Locate the cell with the specified text and output its (X, Y) center coordinate. 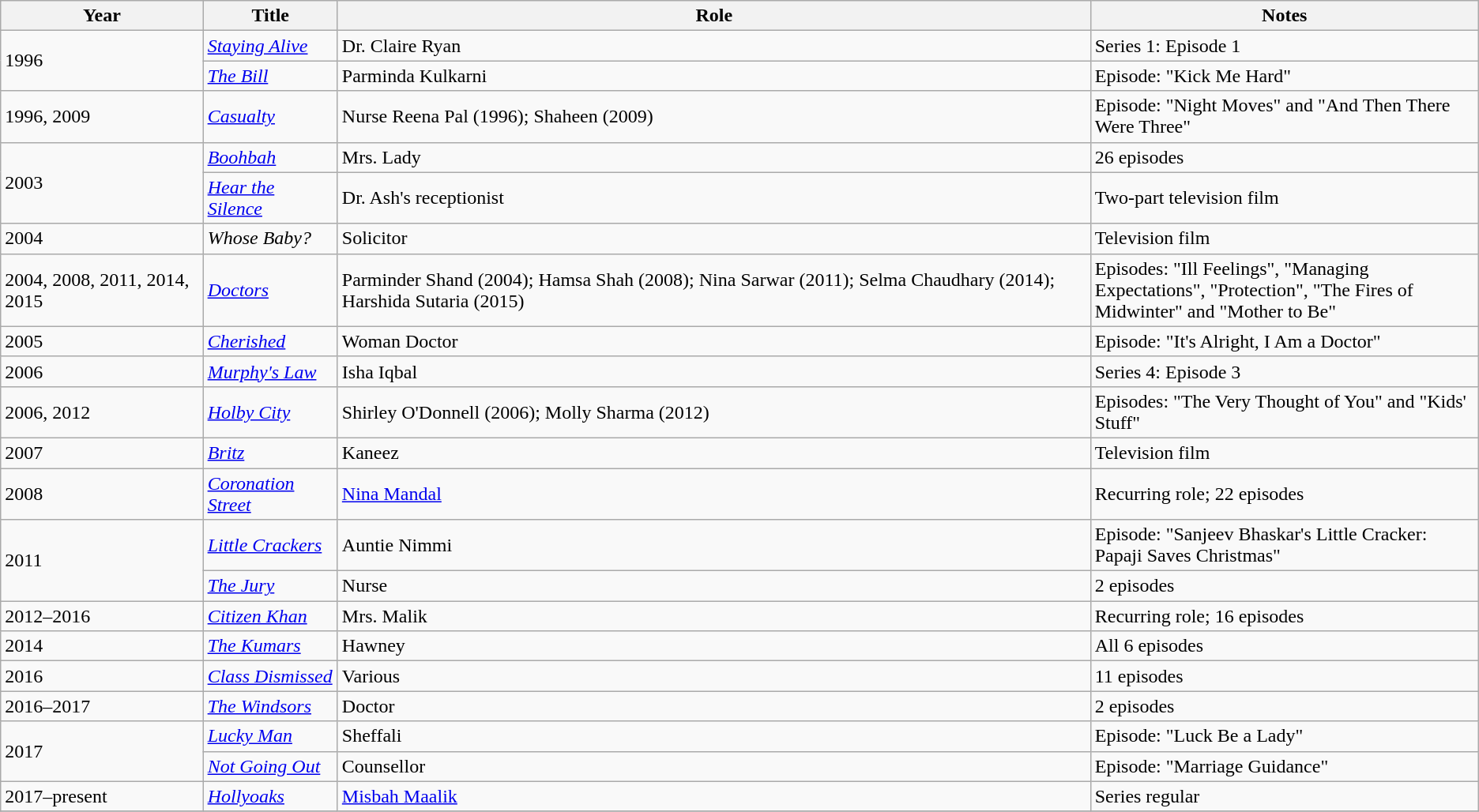
Hawney (714, 646)
Woman Doctor (714, 341)
Isha Iqbal (714, 371)
Nina Mandal (714, 493)
Notes (1285, 16)
Auntie Nimmi (714, 545)
Various (714, 676)
Solicitor (714, 239)
Class Dismissed (270, 676)
Murphy's Law (270, 371)
Nurse Reena Pal (1996); Shaheen (2009) (714, 117)
Two-part television film (1285, 197)
Year (102, 16)
Counsellor (714, 766)
The Windsors (270, 706)
Dr. Claire Ryan (714, 46)
Episode: "Marriage Guidance" (1285, 766)
2006, 2012 (102, 412)
Recurring role; 16 episodes (1285, 616)
2016 (102, 676)
Holby City (270, 412)
Nurse (714, 586)
26 episodes (1285, 157)
Episode: "Kick Me Hard" (1285, 76)
Series 1: Episode 1 (1285, 46)
Episode: "Night Moves" and "And Then There Were Three" (1285, 117)
Hollyoaks (270, 796)
Staying Alive (270, 46)
Parminda Kulkarni (714, 76)
Not Going Out (270, 766)
Episodes: "Ill Feelings", "Managing Expectations", "Protection", "The Fires of Midwinter" and "Mother to Be" (1285, 290)
Casualty (270, 117)
Dr. Ash's receptionist (714, 197)
Coronation Street (270, 493)
2004 (102, 239)
2004, 2008, 2011, 2014, 2015 (102, 290)
Britz (270, 453)
11 episodes (1285, 676)
2011 (102, 561)
Series regular (1285, 796)
Mrs. Lady (714, 157)
2003 (102, 183)
Series 4: Episode 3 (1285, 371)
The Jury (270, 586)
Citizen Khan (270, 616)
Title (270, 16)
2016–2017 (102, 706)
2005 (102, 341)
Whose Baby? (270, 239)
Little Crackers (270, 545)
Parminder Shand (2004); Hamsa Shah (2008); Nina Sarwar (2011); Selma Chaudhary (2014); Harshida Sutaria (2015) (714, 290)
Shirley O'Donnell (2006); Molly Sharma (2012) (714, 412)
Episode: "Sanjeev Bhaskar's Little Cracker: Papaji Saves Christmas" (1285, 545)
Episode: "It's Alright, I Am a Doctor" (1285, 341)
2012–2016 (102, 616)
Doctor (714, 706)
Doctors (270, 290)
Episodes: "The Very Thought of You" and "Kids' Stuff" (1285, 412)
Misbah Maalik (714, 796)
All 6 episodes (1285, 646)
Hear the Silence (270, 197)
2006 (102, 371)
Sheffali (714, 736)
1996, 2009 (102, 117)
2017–present (102, 796)
Recurring role; 22 episodes (1285, 493)
The Kumars (270, 646)
Kaneez (714, 453)
The Bill (270, 76)
2008 (102, 493)
Lucky Man (270, 736)
1996 (102, 61)
Boohbah (270, 157)
2017 (102, 751)
Role (714, 16)
2014 (102, 646)
2007 (102, 453)
Mrs. Malik (714, 616)
Cherished (270, 341)
Episode: "Luck Be a Lady" (1285, 736)
